Pinpoint the cell where the given text exists, returning its (X, Y) midpoint coordinate. 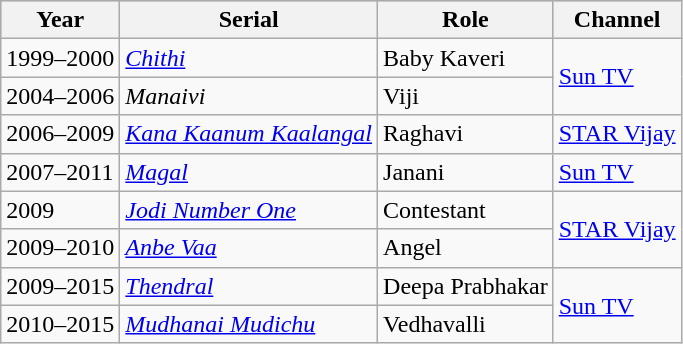
Baby Kaveri (466, 58)
2009–2010 (60, 248)
Janani (466, 172)
Serial (249, 20)
2009 (60, 210)
1999–2000 (60, 58)
Magal (249, 172)
2010–2015 (60, 324)
Deepa Prabhakar (466, 286)
Mudhanai Mudichu (249, 324)
2009–2015 (60, 286)
2006–2009 (60, 134)
2007–2011 (60, 172)
2004–2006 (60, 96)
Thendral (249, 286)
Jodi Number One (249, 210)
Raghavi (466, 134)
Kana Kaanum Kaalangal (249, 134)
Chithi (249, 58)
Angel (466, 248)
Year (60, 20)
Manaivi (249, 96)
Contestant (466, 210)
Channel (617, 20)
Viji (466, 96)
Vedhavalli (466, 324)
Role (466, 20)
Anbe Vaa (249, 248)
